Locate the cell with the specified text and output its [x, y] center coordinate. 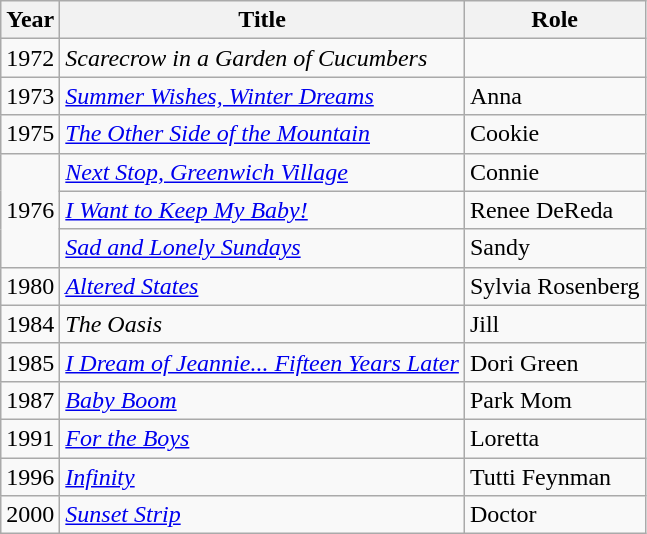
Baby Boom [262, 400]
1991 [30, 438]
Park Mom [554, 400]
The Other Side of the Mountain [262, 134]
Tutti Feynman [554, 477]
Role [554, 20]
For the Boys [262, 438]
Renee DeReda [554, 210]
Next Stop, Greenwich Village [262, 172]
Title [262, 20]
Anna [554, 96]
Loretta [554, 438]
1972 [30, 58]
Altered States [262, 286]
1987 [30, 400]
2000 [30, 515]
1975 [30, 134]
1980 [30, 286]
1976 [30, 210]
1984 [30, 324]
Summer Wishes, Winter Dreams [262, 96]
I Dream of Jeannie... Fifteen Years Later [262, 362]
Sandy [554, 248]
Doctor [554, 515]
Scarecrow in a Garden of Cucumbers [262, 58]
I Want to Keep My Baby! [262, 210]
Sad and Lonely Sundays [262, 248]
1996 [30, 477]
Connie [554, 172]
Sunset Strip [262, 515]
1985 [30, 362]
Sylvia Rosenberg [554, 286]
Year [30, 20]
The Oasis [262, 324]
Dori Green [554, 362]
1973 [30, 96]
Cookie [554, 134]
Infinity [262, 477]
Jill [554, 324]
